Find where the given text appears and provide that cell's center as [X, Y] coordinate. 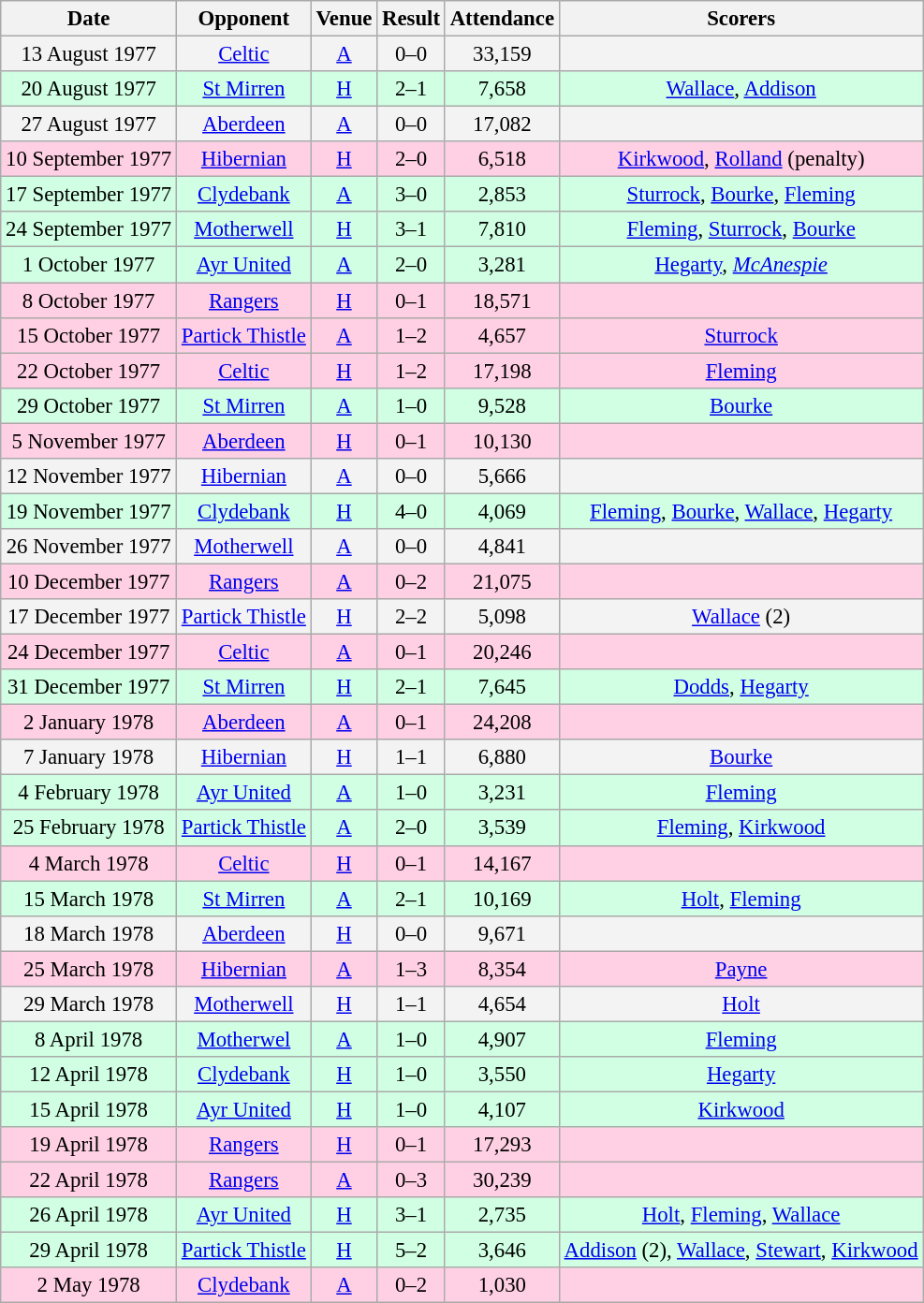
5,666 [502, 476]
29 April 1978 [89, 1251]
26 November 1977 [89, 547]
15 March 1978 [89, 899]
10,169 [502, 899]
Payne [741, 969]
Kirkwood [741, 1109]
29 October 1977 [89, 405]
Sturrock, Bourke, Fleming [741, 195]
1,030 [502, 1285]
19 April 1978 [89, 1145]
4,841 [502, 547]
6,518 [502, 159]
7,810 [502, 229]
30,239 [502, 1180]
2,853 [502, 195]
Attendance [502, 19]
4,657 [502, 335]
3–0 [412, 195]
Sturrock [741, 335]
Dodds, Hegarty [741, 687]
17,198 [502, 371]
15 April 1978 [89, 1109]
26 April 1978 [89, 1215]
17 December 1977 [89, 617]
8,354 [502, 969]
Fleming, Kirkwood [741, 828]
8 October 1977 [89, 300]
12 April 1978 [89, 1075]
4–0 [412, 511]
12 November 1977 [89, 476]
8 April 1978 [89, 1039]
20,246 [502, 652]
17 September 1977 [89, 195]
5–2 [412, 1251]
7,645 [502, 687]
22 October 1977 [89, 371]
31 December 1977 [89, 687]
17,082 [502, 124]
3,550 [502, 1075]
Motherwel [244, 1039]
21,075 [502, 581]
Holt, Fleming [741, 899]
Holt [741, 1004]
Holt, Fleming, Wallace [741, 1215]
4,654 [502, 1004]
5,098 [502, 617]
10 September 1977 [89, 159]
24,208 [502, 723]
22 April 1978 [89, 1180]
24 September 1977 [89, 229]
29 March 1978 [89, 1004]
Wallace (2) [741, 617]
Kirkwood, Rolland (penalty) [741, 159]
4 March 1978 [89, 863]
0–3 [412, 1180]
Fleming, Sturrock, Bourke [741, 229]
3,231 [502, 793]
4 February 1978 [89, 793]
13 August 1977 [89, 54]
2 January 1978 [89, 723]
18,571 [502, 300]
25 February 1978 [89, 828]
Hegarty [741, 1075]
6,880 [502, 757]
Wallace, Addison [741, 89]
3,539 [502, 828]
15 October 1977 [89, 335]
Opponent [244, 19]
19 November 1977 [89, 511]
9,671 [502, 933]
Result [412, 19]
24 December 1977 [89, 652]
Hegarty, McAnespie [741, 265]
2 May 1978 [89, 1285]
Venue [345, 19]
17,293 [502, 1145]
4,907 [502, 1039]
10,130 [502, 441]
1 October 1977 [89, 265]
27 August 1977 [89, 124]
25 March 1978 [89, 969]
4,069 [502, 511]
Fleming, Bourke, Wallace, Hegarty [741, 511]
Scorers [741, 19]
3,281 [502, 265]
Addison (2), Wallace, Stewart, Kirkwood [741, 1251]
7,658 [502, 89]
14,167 [502, 863]
20 August 1977 [89, 89]
10 December 1977 [89, 581]
2,735 [502, 1215]
Date [89, 19]
7 January 1978 [89, 757]
5 November 1977 [89, 441]
1–3 [412, 969]
33,159 [502, 54]
9,528 [502, 405]
18 March 1978 [89, 933]
3,646 [502, 1251]
2–2 [412, 617]
4,107 [502, 1109]
